From the cell containing the given text, extract its center point as (X, Y) coordinate. 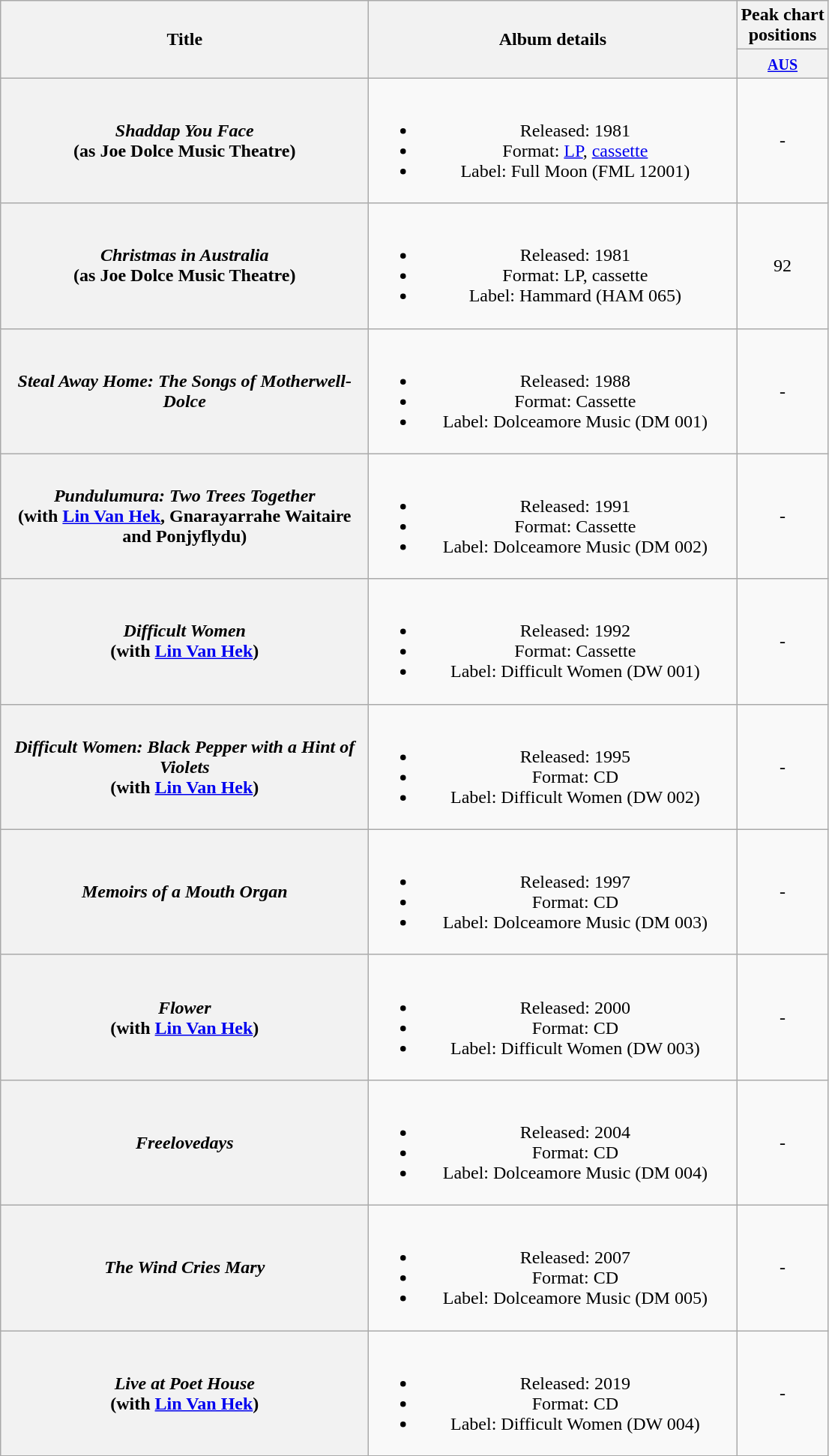
Live at Poet House (with Lin Van Hek) (184, 1393)
Flower (with Lin Van Hek) (184, 1017)
The Wind Cries Mary (184, 1267)
Shaddap You Face (as Joe Dolce Music Theatre) (184, 141)
Released: 2007Format: CDLabel: Dolceamore Music (DM 005) (553, 1267)
Released: 2019Format: CDLabel: Difficult Women (DW 004) (553, 1393)
Released: 1981Format: LP, cassetteLabel: Hammard (HAM 065) (553, 265)
Steal Away Home: The Songs of Motherwell-Dolce (184, 391)
Released: 2004Format: CDLabel: Dolceamore Music (DM 004) (553, 1143)
Freelovedays (184, 1143)
Difficult Women (with Lin Van Hek) (184, 642)
Pundulumura: Two Trees Together (with Lin Van Hek, Gnarayarrahe Waitaire and Ponjyflydu) (184, 516)
92 (783, 265)
Released: 1995Format: CDLabel: Difficult Women (DW 002) (553, 766)
Peak chartpositions (783, 25)
Released: 2000Format: CDLabel: Difficult Women (DW 003) (553, 1017)
Released: 1988Format: CassetteLabel: Dolceamore Music (DM 001) (553, 391)
Album details (553, 39)
Difficult Women: Black Pepper with a Hint of Violets (with Lin Van Hek) (184, 766)
Released: 1981Format: LP, cassetteLabel: Full Moon (FML 12001) (553, 141)
Memoirs of a Mouth Organ (184, 892)
Christmas in Australia (as Joe Dolce Music Theatre) (184, 265)
AUS (783, 64)
Title (184, 39)
Released: 1992Format: CassetteLabel: Difficult Women (DW 001) (553, 642)
Released: 1997Format: CDLabel: Dolceamore Music (DM 003) (553, 892)
Released: 1991Format: CassetteLabel: Dolceamore Music (DM 002) (553, 516)
